Capture the cell that displays the provided text and extract its (X, Y) central coordinate. 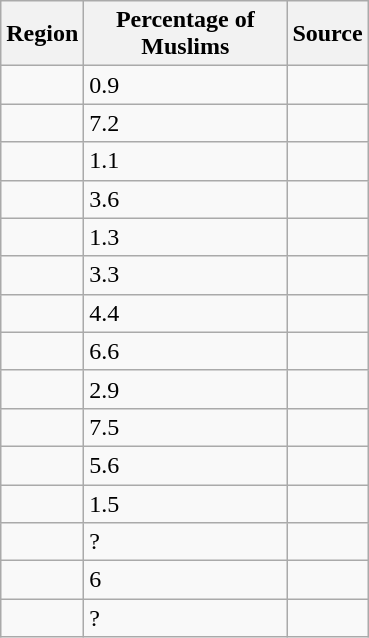
1.1 (186, 161)
5.6 (186, 465)
4.4 (186, 313)
3.6 (186, 199)
Region (42, 34)
Source (328, 34)
Percentage of Muslims (186, 34)
6 (186, 580)
1.3 (186, 237)
2.9 (186, 389)
3.3 (186, 275)
6.6 (186, 351)
7.5 (186, 427)
0.9 (186, 85)
7.2 (186, 123)
1.5 (186, 503)
